Locate the cell with the specified text and output its (x, y) center coordinate. 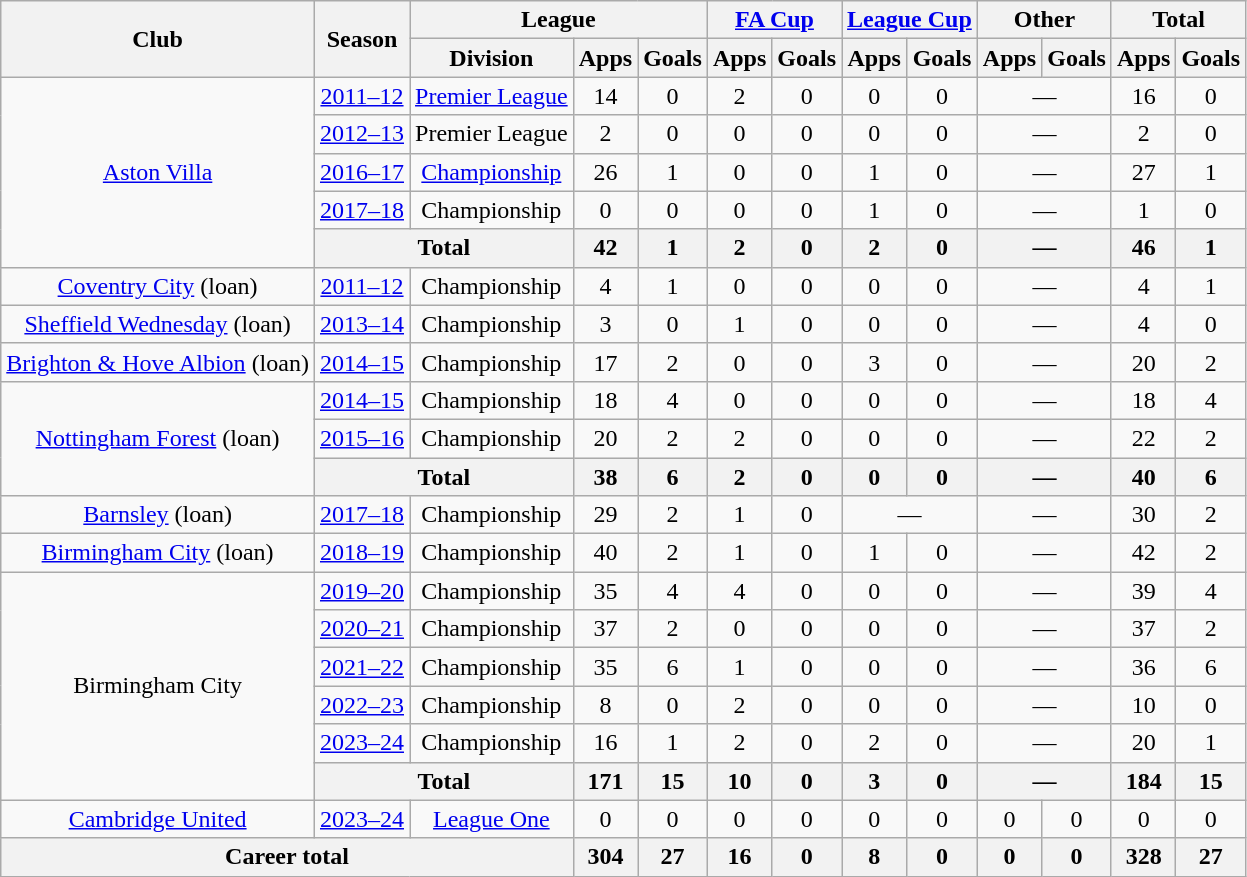
14 (605, 96)
36 (1143, 667)
26 (605, 172)
29 (605, 515)
2019–20 (362, 591)
304 (605, 857)
38 (605, 477)
30 (1143, 515)
2021–22 (362, 667)
2016–17 (362, 172)
17 (605, 362)
FA Cup (774, 20)
Season (362, 39)
2015–16 (362, 438)
League (559, 20)
Birmingham City (loan) (158, 553)
Coventry City (loan) (158, 286)
184 (1143, 781)
Division (492, 58)
Cambridge United (158, 819)
Nottingham Forest (loan) (158, 438)
2012–13 (362, 134)
328 (1143, 857)
2020–21 (362, 629)
22 (1143, 438)
League One (492, 819)
2022–23 (362, 705)
Club (158, 39)
Aston Villa (158, 172)
Brighton & Hove Albion (loan) (158, 362)
League Cup (910, 20)
Sheffield Wednesday (loan) (158, 324)
2018–19 (362, 553)
Other (1044, 20)
2013–14 (362, 324)
Career total (287, 857)
Barnsley (loan) (158, 515)
46 (1143, 248)
Birmingham City (158, 686)
39 (1143, 591)
171 (605, 781)
